Provide the (X, Y) coordinate of the cell's center where the given text is located.  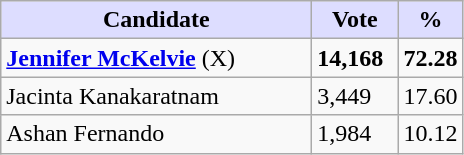
Candidate (156, 20)
17.60 (430, 96)
% (430, 20)
Jacinta Kanakaratnam (156, 96)
3,449 (355, 96)
Ashan Fernando (156, 134)
Vote (355, 20)
1,984 (355, 134)
10.12 (430, 134)
14,168 (355, 58)
72.28 (430, 58)
Jennifer McKelvie (X) (156, 58)
